Search for the cell housing the specified text and yield its (X, Y) center coordinate. 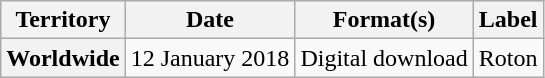
Digital download (384, 58)
12 January 2018 (210, 58)
Date (210, 20)
Worldwide (63, 58)
Roton (508, 58)
Territory (63, 20)
Format(s) (384, 20)
Label (508, 20)
